Extract the (X, Y) coordinate from the center of the cell holding the provided text.  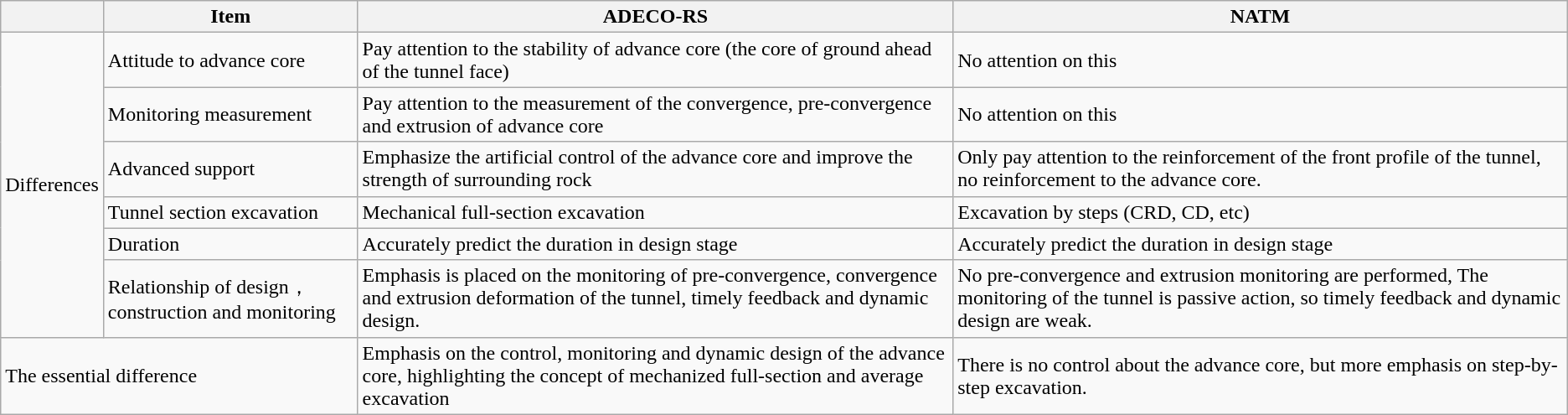
Mechanical full-section excavation (655, 212)
Attitude to advance core (230, 60)
Differences (52, 184)
Monitoring measurement (230, 114)
Relationship of design， construction and monitoring (230, 298)
Excavation by steps (CRD, CD, etc) (1261, 212)
Emphasis is placed on the monitoring of pre-convergence, convergence and extrusion deformation of the tunnel, timely feedback and dynamic design. (655, 298)
Advanced support (230, 169)
Item (230, 17)
Emphasize the artificial control of the advance core and improve the strength of surrounding rock (655, 169)
Duration (230, 244)
Pay attention to the measurement of the convergence, pre-convergence and extrusion of advance core (655, 114)
There is no control about the advance core, but more emphasis on step-by-step excavation. (1261, 376)
ADECO-RS (655, 17)
The essential difference (179, 376)
NATM (1261, 17)
Pay attention to the stability of advance core (the core of ground ahead of the tunnel face) (655, 60)
Only pay attention to the reinforcement of the front profile of the tunnel, no reinforcement to the advance core. (1261, 169)
Tunnel section excavation (230, 212)
